Scan for the cell matching the given text and deliver its [X, Y] coordinate at center. 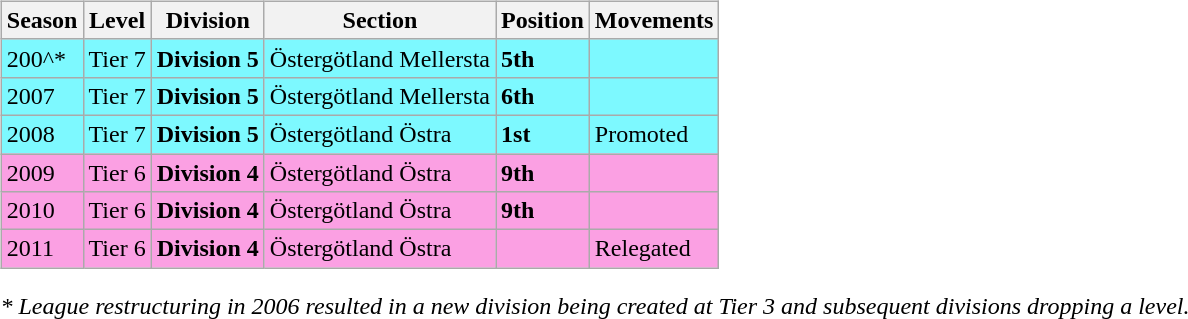
2008 [42, 134]
Section [380, 20]
Division [208, 20]
Level [117, 20]
2010 [42, 211]
2009 [42, 173]
Relegated [654, 249]
2007 [42, 96]
Promoted [654, 134]
Position [543, 20]
Movements [654, 20]
6th [543, 96]
5th [543, 58]
2011 [42, 249]
1st [543, 134]
200^* [42, 58]
Season [42, 20]
